Locate the cell with the specified text and output its [x, y] center coordinate. 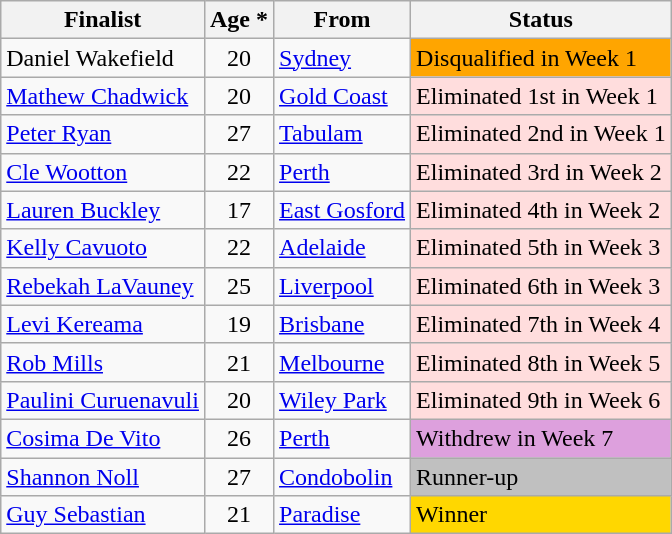
Tabulam [342, 134]
Melbourne [342, 362]
Eliminated 5th in Week 3 [542, 248]
Lauren Buckley [103, 210]
Wiley Park [342, 400]
Levi Kereama [103, 324]
Age * [238, 20]
Liverpool [342, 286]
Peter Ryan [103, 134]
26 [238, 438]
Eliminated 9th in Week 6 [542, 400]
Cle Wootton [103, 172]
Rebekah LaVauney [103, 286]
East Gosford [342, 210]
Disqualified in Week 1 [542, 58]
19 [238, 324]
Runner-up [542, 477]
Eliminated 6th in Week 3 [542, 286]
Gold Coast [342, 96]
25 [238, 286]
Kelly Cavuoto [103, 248]
Paulini Curuenavuli [103, 400]
Eliminated 8th in Week 5 [542, 362]
Eliminated 2nd in Week 1 [542, 134]
Daniel Wakefield [103, 58]
Winner [542, 515]
Brisbane [342, 324]
Adelaide [342, 248]
Guy Sebastian [103, 515]
Finalist [103, 20]
From [342, 20]
Eliminated 1st in Week 1 [542, 96]
Shannon Noll [103, 477]
Condobolin [342, 477]
Eliminated 7th in Week 4 [542, 324]
Eliminated 3rd in Week 2 [542, 172]
Rob Mills [103, 362]
Eliminated 4th in Week 2 [542, 210]
Paradise [342, 515]
Status [542, 20]
Mathew Chadwick [103, 96]
Sydney [342, 58]
Cosima De Vito [103, 438]
17 [238, 210]
Withdrew in Week 7 [542, 438]
